Return the (X, Y) coordinate for the center point of the cell that contains the specified text.  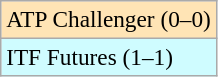
ATP Challenger (0–0) (108, 19)
ITF Futures (1–1) (108, 57)
